Locate the cell with the specified text and output its (X, Y) center coordinate. 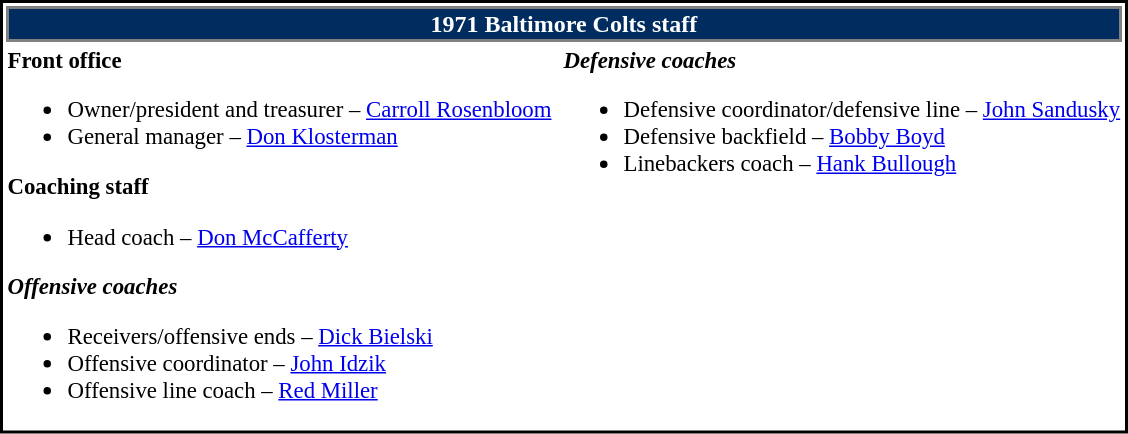
1971 Baltimore Colts staff (564, 24)
Defensive coachesDefensive coordinator/defensive line – John SanduskyDefensive backfield – Bobby BoydLinebackers coach – Hank Bullough (842, 236)
